Detect which cell encompasses the target text, then output its [x, y] center coordinate. 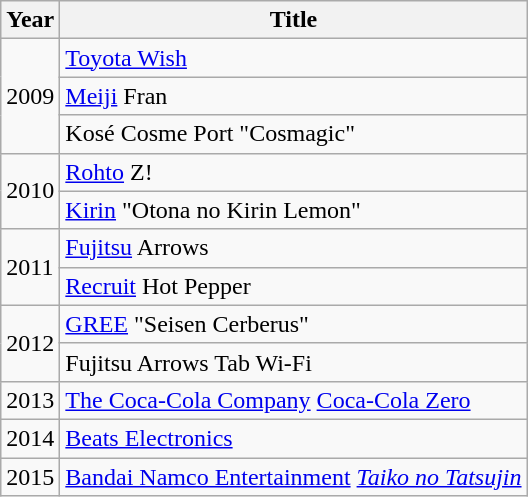
2012 [30, 343]
Fujitsu Arrows [294, 248]
2015 [30, 477]
2009 [30, 96]
The Coca-Cola Company Coca-Cola Zero [294, 400]
Meiji Fran [294, 96]
2010 [30, 191]
2013 [30, 400]
2014 [30, 438]
Beats Electronics [294, 438]
Kosé Cosme Port "Cosmagic" [294, 134]
2011 [30, 267]
Bandai Namco Entertainment Taiko no Tatsujin [294, 477]
Toyota Wish [294, 58]
Fujitsu Arrows Tab Wi-Fi [294, 362]
Title [294, 20]
Kirin "Otona no Kirin Lemon" [294, 210]
GREE "Seisen Cerberus" [294, 324]
Year [30, 20]
Rohto Z! [294, 172]
Recruit Hot Pepper [294, 286]
